Identify which cell holds the provided text, then report its (x, y) central coordinate. 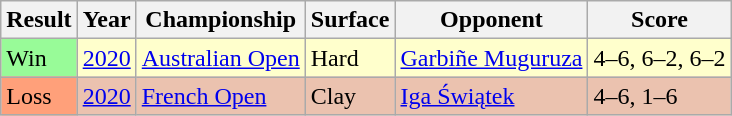
4–6, 1–6 (660, 96)
Loss (39, 96)
Iga Świątek (492, 96)
Score (660, 20)
Year (106, 20)
French Open (220, 96)
Opponent (492, 20)
Garbiñe Muguruza (492, 58)
Surface (350, 20)
Clay (350, 96)
Result (39, 20)
4–6, 6–2, 6–2 (660, 58)
Win (39, 58)
Hard (350, 58)
Championship (220, 20)
Australian Open (220, 58)
